Find where the given text appears and provide that cell's center as [X, Y] coordinate. 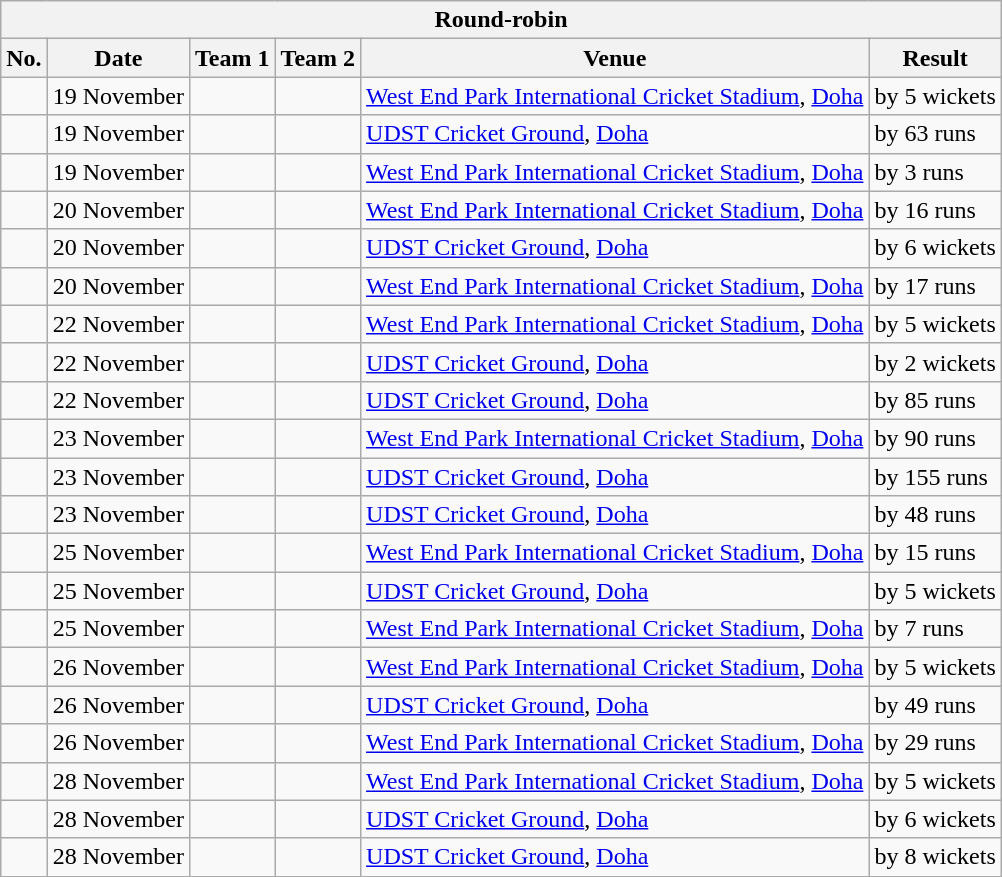
by 17 runs [935, 286]
by 155 runs [935, 477]
No. [24, 58]
by 2 wickets [935, 362]
by 48 runs [935, 515]
Result [935, 58]
Team 2 [318, 58]
Round-robin [502, 20]
by 8 wickets [935, 857]
by 29 runs [935, 743]
by 7 runs [935, 629]
Venue [615, 58]
by 63 runs [935, 134]
by 16 runs [935, 210]
by 15 runs [935, 553]
by 85 runs [935, 400]
Team 1 [233, 58]
Date [118, 58]
by 3 runs [935, 172]
by 90 runs [935, 438]
by 49 runs [935, 705]
